Search for the cell housing the specified text and yield its [x, y] center coordinate. 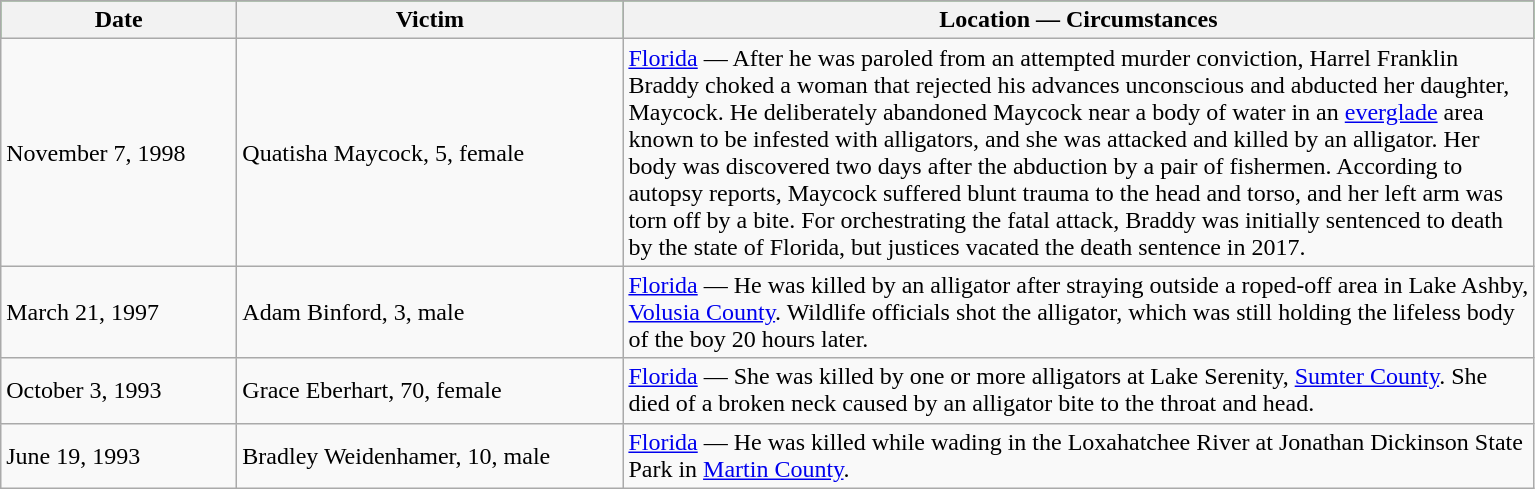
October 3, 1993 [119, 390]
Date [119, 20]
November 7, 1998 [119, 152]
March 21, 1997 [119, 312]
Florida — He was killed while wading in the Loxahatchee River at Jonathan Dickinson State Park in Martin County. [1078, 456]
Quatisha Maycock, 5, female [430, 152]
Adam Binford, 3, male [430, 312]
Location — Circumstances [1078, 20]
Victim [430, 20]
Grace Eberhart, 70, female [430, 390]
June 19, 1993 [119, 456]
Bradley Weidenhamer, 10, male [430, 456]
